Provide the [X, Y] coordinate of the cell's center where the given text is located.  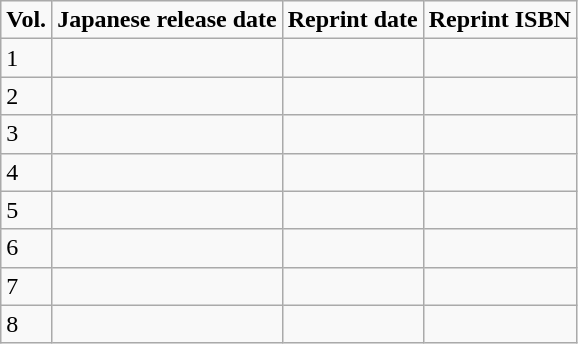
Japanese release date [168, 20]
5 [26, 210]
2 [26, 96]
Reprint date [352, 20]
6 [26, 248]
Reprint ISBN [500, 20]
1 [26, 58]
8 [26, 324]
7 [26, 286]
Vol. [26, 20]
4 [26, 172]
3 [26, 134]
